Extract the (x, y) coordinate from the center of the cell holding the provided text.  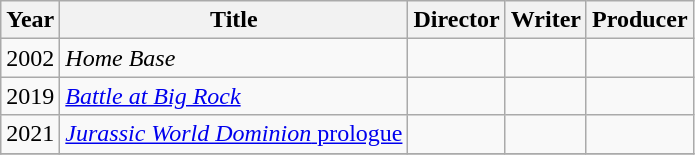
Battle at Big Rock (234, 96)
2002 (30, 58)
Home Base (234, 58)
2019 (30, 96)
Writer (546, 20)
Director (456, 20)
2021 (30, 134)
Producer (640, 20)
Year (30, 20)
Jurassic World Dominion prologue (234, 134)
Title (234, 20)
